Find where the given text appears and provide that cell's center as (X, Y) coordinate. 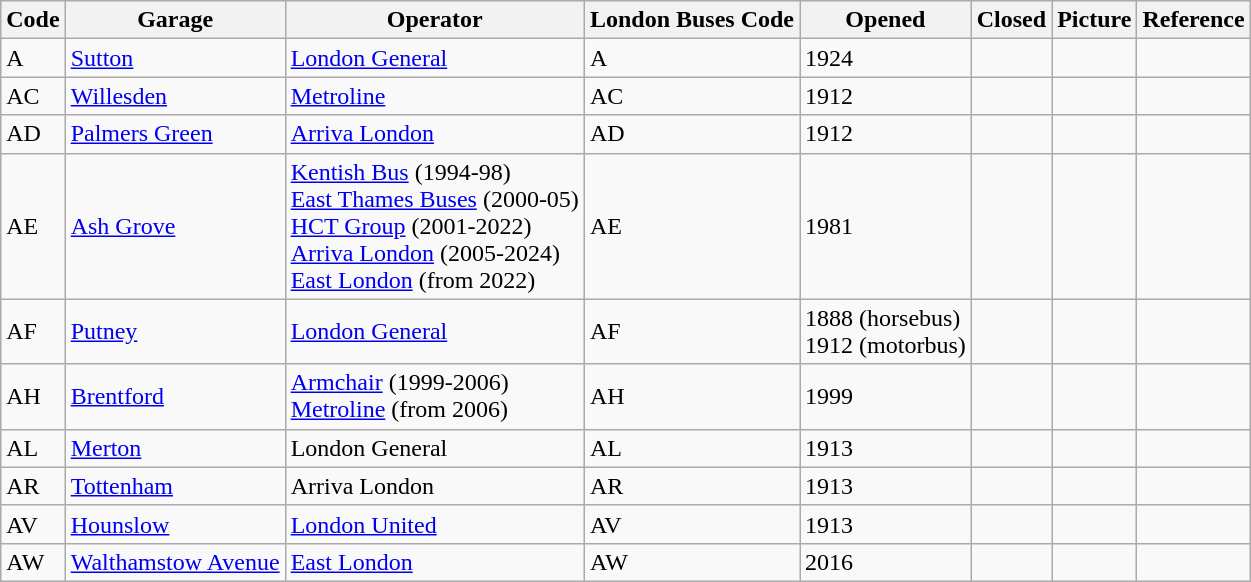
Armchair (1999-2006)Metroline (from 2006) (434, 396)
Operator (434, 20)
Merton (175, 448)
Willesden (175, 96)
Putney (175, 332)
1888 (horsebus)1912 (motorbus) (886, 332)
Code (33, 20)
Kentish Bus (1994-98)East Thames Buses (2000-05)HCT Group (2001-2022)Arriva London (2005-2024)East London (from 2022) (434, 226)
Walthamstow Avenue (175, 562)
1999 (886, 396)
London Buses Code (692, 20)
Hounslow (175, 524)
1981 (886, 226)
Tottenham (175, 486)
Ash Grove (175, 226)
Palmers Green (175, 134)
Metroline (434, 96)
Picture (1094, 20)
Sutton (175, 58)
Opened (886, 20)
1924 (886, 58)
Closed (1011, 20)
Brentford (175, 396)
Garage (175, 20)
2016 (886, 562)
London United (434, 524)
East London (434, 562)
Reference (1194, 20)
